Return [X, Y] of the center of cell containing provided text 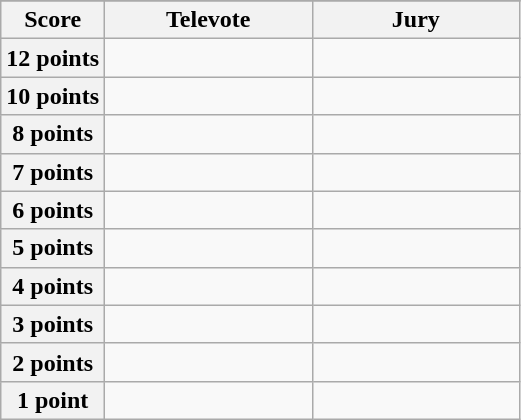
8 points [53, 134]
Score [53, 20]
7 points [53, 172]
5 points [53, 248]
Televote [209, 20]
10 points [53, 96]
6 points [53, 210]
2 points [53, 362]
4 points [53, 286]
Jury [416, 20]
12 points [53, 58]
1 point [53, 400]
3 points [53, 324]
